Return (x, y) of the center of cell containing provided text 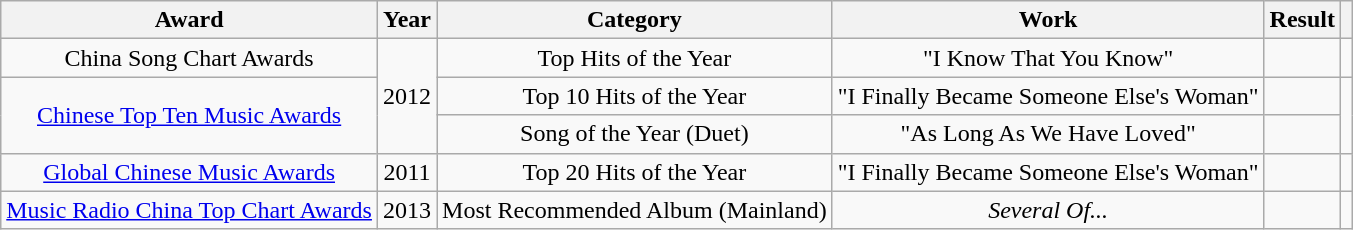
2012 (406, 96)
Chinese Top Ten Music Awards (190, 115)
Top 10 Hits of the Year (635, 96)
Result (1302, 20)
Work (1048, 20)
Top 20 Hits of the Year (635, 172)
Most Recommended Album (Mainland) (635, 210)
Top Hits of the Year (635, 58)
Award (190, 20)
Several Of... (1048, 210)
Song of the Year (Duet) (635, 134)
Category (635, 20)
Music Radio China Top Chart Awards (190, 210)
"As Long As We Have Loved" (1048, 134)
Global Chinese Music Awards (190, 172)
"I Know That You Know" (1048, 58)
2011 (406, 172)
China Song Chart Awards (190, 58)
Year (406, 20)
2013 (406, 210)
